Provide the [x, y] coordinate of the cell's center where the given text is located.  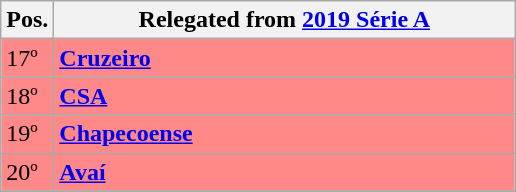
Cruzeiro [284, 58]
Avaí [284, 172]
CSA [284, 96]
19º [28, 134]
18º [28, 96]
Chapecoense [284, 134]
20º [28, 172]
17º [28, 58]
Pos. [28, 20]
Relegated from 2019 Série A [284, 20]
